Pinpoint the cell where the given text exists, returning its [X, Y] midpoint coordinate. 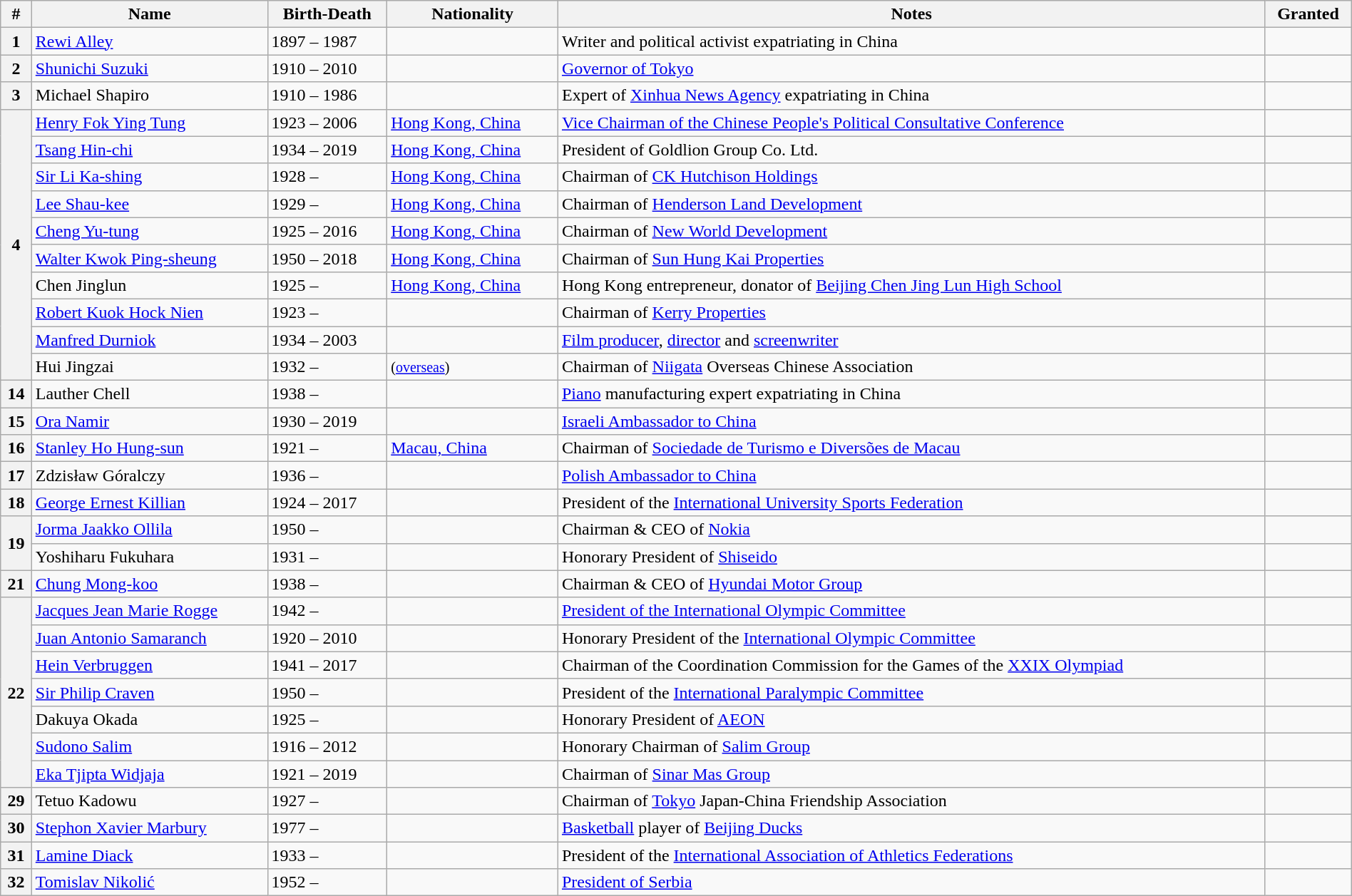
Lauther Chell [150, 394]
Tsang Hin-chi [150, 150]
1897 – 1987 [327, 41]
29 [16, 801]
President of Serbia [911, 882]
President of the International Association of Athletics Federations [911, 855]
Yoshiharu Fukuhara [150, 557]
Chairman of Sun Hung Kai Properties [911, 258]
Tetuo Kadowu [150, 801]
1924 – 2017 [327, 503]
22 [16, 692]
# [16, 14]
16 [16, 448]
Henry Fok Ying Tung [150, 123]
1936 – [327, 475]
Name [150, 14]
George Ernest Killian [150, 503]
Tomislav Nikolić [150, 882]
Israeli Ambassador to China [911, 421]
Film producer, director and screenwriter [911, 340]
1921 – 2019 [327, 773]
1931 – [327, 557]
Sudono Salim [150, 746]
Chen Jinglun [150, 285]
Eka Tjipta Widjaja [150, 773]
1942 – [327, 611]
Granted [1308, 14]
Chairman of Sinar Mas Group [911, 773]
Dakuya Okada [150, 719]
15 [16, 421]
Stephon Xavier Marbury [150, 828]
Chairman of the Coordination Commission for the Games of the XXIX Olympiad [911, 665]
Chairman of Sociedade de Turismo e Diversões de Macau [911, 448]
1921 – [327, 448]
Expert of Xinhua News Agency expatriating in China [911, 96]
1929 – [327, 204]
Chairman of Tokyo Japan-China Friendship Association [911, 801]
Honorary President of AEON [911, 719]
19 [16, 543]
32 [16, 882]
1920 – 2010 [327, 638]
1927 – [327, 801]
31 [16, 855]
Nationality [473, 14]
1934 – 2003 [327, 340]
Macau, China [473, 448]
Chairman & CEO of Nokia [911, 530]
President of the International Paralympic Committee [911, 692]
2 [16, 68]
President of the International Olympic Committee [911, 611]
Honorary Chairman of Salim Group [911, 746]
1 [16, 41]
Sir Li Ka-shing [150, 177]
Birth-Death [327, 14]
Hui Jingzai [150, 367]
Honorary President of Shiseido [911, 557]
Piano manufacturing expert expatriating in China [911, 394]
1930 – 2019 [327, 421]
1928 – [327, 177]
Stanley Ho Hung-sun [150, 448]
Notes [911, 14]
18 [16, 503]
3 [16, 96]
Rewi Alley [150, 41]
President of Goldlion Group Co. Ltd. [911, 150]
Chairman of Kerry Properties [911, 312]
1932 – [327, 367]
1934 – 2019 [327, 150]
1941 – 2017 [327, 665]
Jacques Jean Marie Rogge [150, 611]
Chairman of CK Hutchison Holdings [911, 177]
1950 – 2018 [327, 258]
President of the International University Sports Federation [911, 503]
1910 – 1986 [327, 96]
Chung Mong-koo [150, 584]
Chairman of Niigata Overseas Chinese Association [911, 367]
Vice Chairman of the Chinese People's Political Consultative Conference [911, 123]
Jorma Jaakko Ollila [150, 530]
Honorary President of the International Olympic Committee [911, 638]
Sir Philip Craven [150, 692]
1952 – [327, 882]
1916 – 2012 [327, 746]
Zdzisław Góralczy [150, 475]
Walter Kwok Ping-sheung [150, 258]
Robert Kuok Hock Nien [150, 312]
Lamine Diack [150, 855]
(overseas) [473, 367]
30 [16, 828]
14 [16, 394]
Lee Shau-kee [150, 204]
Cheng Yu-tung [150, 231]
1977 – [327, 828]
Polish Ambassador to China [911, 475]
21 [16, 584]
1923 – [327, 312]
Chairman of Henderson Land Development [911, 204]
Hong Kong entrepreneur, donator of Beijing Chen Jing Lun High School [911, 285]
Writer and political activist expatriating in China [911, 41]
Manfred Durniok [150, 340]
Juan Antonio Samaranch [150, 638]
1925 – 2016 [327, 231]
Hein Verbruggen [150, 665]
1923 – 2006 [327, 123]
Shunichi Suzuki [150, 68]
Basketball player of Beijing Ducks [911, 828]
Chairman of New World Development [911, 231]
1910 – 2010 [327, 68]
Governor of Tokyo [911, 68]
4 [16, 245]
Michael Shapiro [150, 96]
1933 – [327, 855]
17 [16, 475]
Chairman & CEO of Hyundai Motor Group [911, 584]
Ora Namir [150, 421]
